Determine the (x, y) coordinate at the center of the cell enclosing the given text.  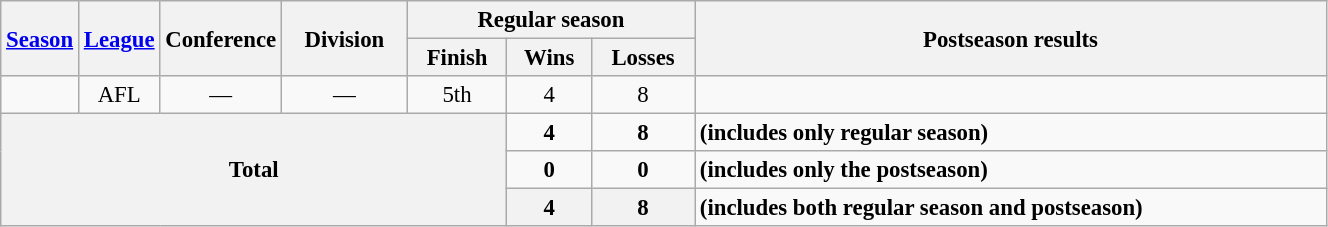
Regular season (550, 20)
Finish (456, 58)
Wins (550, 58)
Postseason results (1011, 38)
Division (344, 38)
(includes only the postseason) (1011, 170)
5th (456, 95)
AFL (118, 95)
(includes only regular season) (1011, 133)
Conference (221, 38)
Total (254, 170)
Losses (644, 58)
(includes both regular season and postseason) (1011, 208)
League (118, 38)
Season (40, 38)
